Locate the cell with the specified text and output its [x, y] center coordinate. 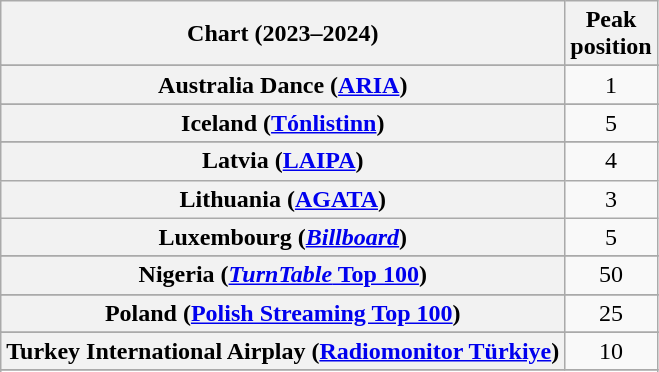
Latvia (LAIPA) [283, 161]
Luxembourg (Billboard) [283, 237]
10 [611, 351]
25 [611, 313]
4 [611, 161]
Lithuania (AGATA) [283, 199]
3 [611, 199]
Poland (Polish Streaming Top 100) [283, 313]
Australia Dance (ARIA) [283, 85]
Chart (2023–2024) [283, 34]
50 [611, 275]
Nigeria (TurnTable Top 100) [283, 275]
Peakposition [611, 34]
Iceland (Tónlistinn) [283, 123]
Turkey International Airplay (Radiomonitor Türkiye) [283, 351]
1 [611, 85]
